For the text-containing cell, return its midpoint in [x, y] coordinate format. 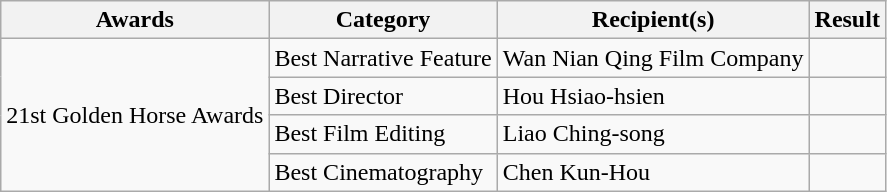
21st Golden Horse Awards [135, 115]
Best Narrative Feature [383, 58]
Hou Hsiao-hsien [653, 96]
Best Director [383, 96]
Wan Nian Qing Film Company [653, 58]
Best Cinematography [383, 172]
Liao Ching-song [653, 134]
Recipient(s) [653, 20]
Best Film Editing [383, 134]
Chen Kun-Hou [653, 172]
Result [847, 20]
Category [383, 20]
Awards [135, 20]
